Return [x, y] of the center of cell containing provided text 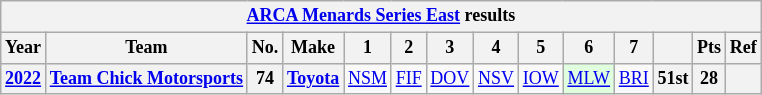
5 [540, 48]
IOW [540, 78]
1 [368, 48]
Toyota [314, 78]
NSV [496, 78]
BRI [634, 78]
ARCA Menards Series East results [381, 16]
2 [408, 48]
NSM [368, 78]
28 [710, 78]
51st [673, 78]
FIF [408, 78]
7 [634, 48]
Ref [743, 48]
4 [496, 48]
Team Chick Motorsports [146, 78]
Make [314, 48]
74 [264, 78]
3 [450, 48]
6 [588, 48]
2022 [24, 78]
Pts [710, 48]
No. [264, 48]
Year [24, 48]
MLW [588, 78]
DOV [450, 78]
Team [146, 48]
